Identify which cell holds the provided text, then report its [X, Y] central coordinate. 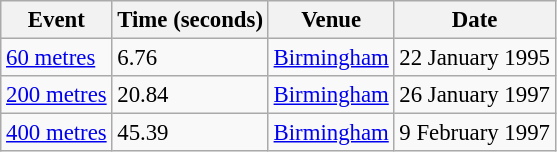
200 metres [56, 95]
Venue [331, 20]
400 metres [56, 133]
22 January 1995 [474, 58]
Date [474, 20]
60 metres [56, 58]
Time (seconds) [190, 20]
26 January 1997 [474, 95]
9 February 1997 [474, 133]
45.39 [190, 133]
Event [56, 20]
20.84 [190, 95]
6.76 [190, 58]
